Identify which cell holds the provided text, then report its [X, Y] central coordinate. 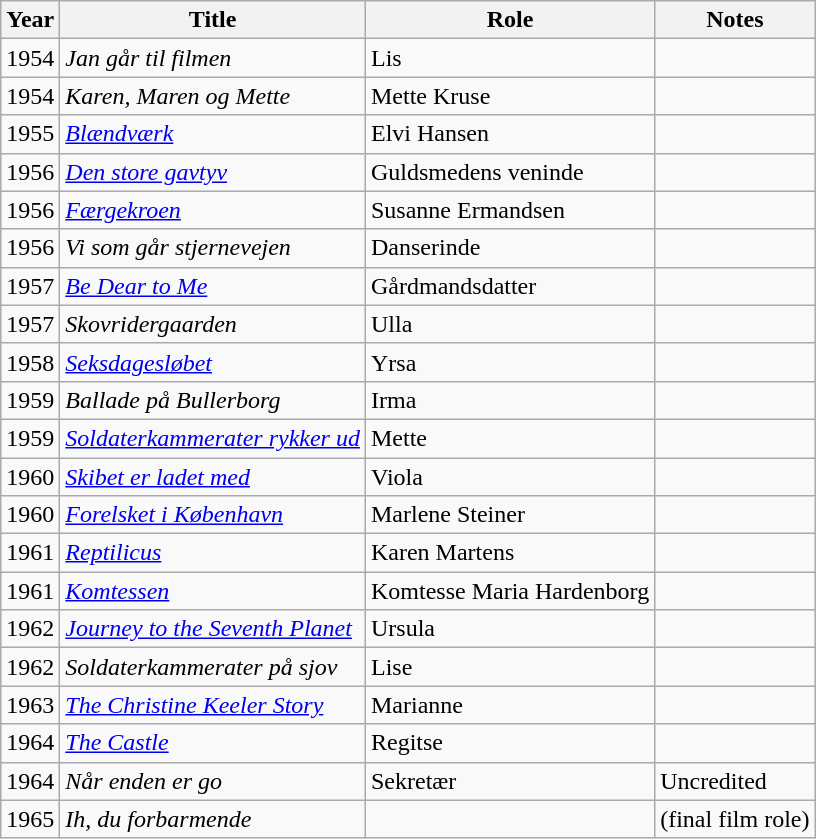
Viola [510, 477]
The Christine Keeler Story [213, 705]
Ballade på Bullerborg [213, 400]
Soldaterkammerater på sjov [213, 667]
Ulla [510, 324]
Ih, du forbarmende [213, 819]
Skibet er ladet med [213, 477]
(final film role) [735, 819]
Year [30, 20]
Susanne Ermandsen [510, 210]
Blændværk [213, 134]
Lis [510, 58]
Mette Kruse [510, 96]
Sekretær [510, 781]
1955 [30, 134]
Soldaterkammerater rykker ud [213, 438]
1963 [30, 705]
Karen, Maren og Mette [213, 96]
Yrsa [510, 362]
Jan går til filmen [213, 58]
Role [510, 20]
Gårdmandsdatter [510, 286]
The Castle [213, 743]
Komtessen [213, 591]
1958 [30, 362]
Komtesse Maria Hardenborg [510, 591]
Seksdagesløbet [213, 362]
Notes [735, 20]
Forelsket i København [213, 515]
Guldsmedens veninde [510, 172]
Færgekroen [213, 210]
Når enden er go [213, 781]
Journey to the Seventh Planet [213, 629]
Uncredited [735, 781]
Karen Martens [510, 553]
Reptilicus [213, 553]
Mette [510, 438]
Danserinde [510, 248]
Vi som går stjernevejen [213, 248]
Skovridergaarden [213, 324]
Regitse [510, 743]
Ursula [510, 629]
Elvi Hansen [510, 134]
Marianne [510, 705]
Irma [510, 400]
1965 [30, 819]
Title [213, 20]
Marlene Steiner [510, 515]
Den store gavtyv [213, 172]
Be Dear to Me [213, 286]
Lise [510, 667]
